Capture the cell that displays the provided text and extract its [X, Y] central coordinate. 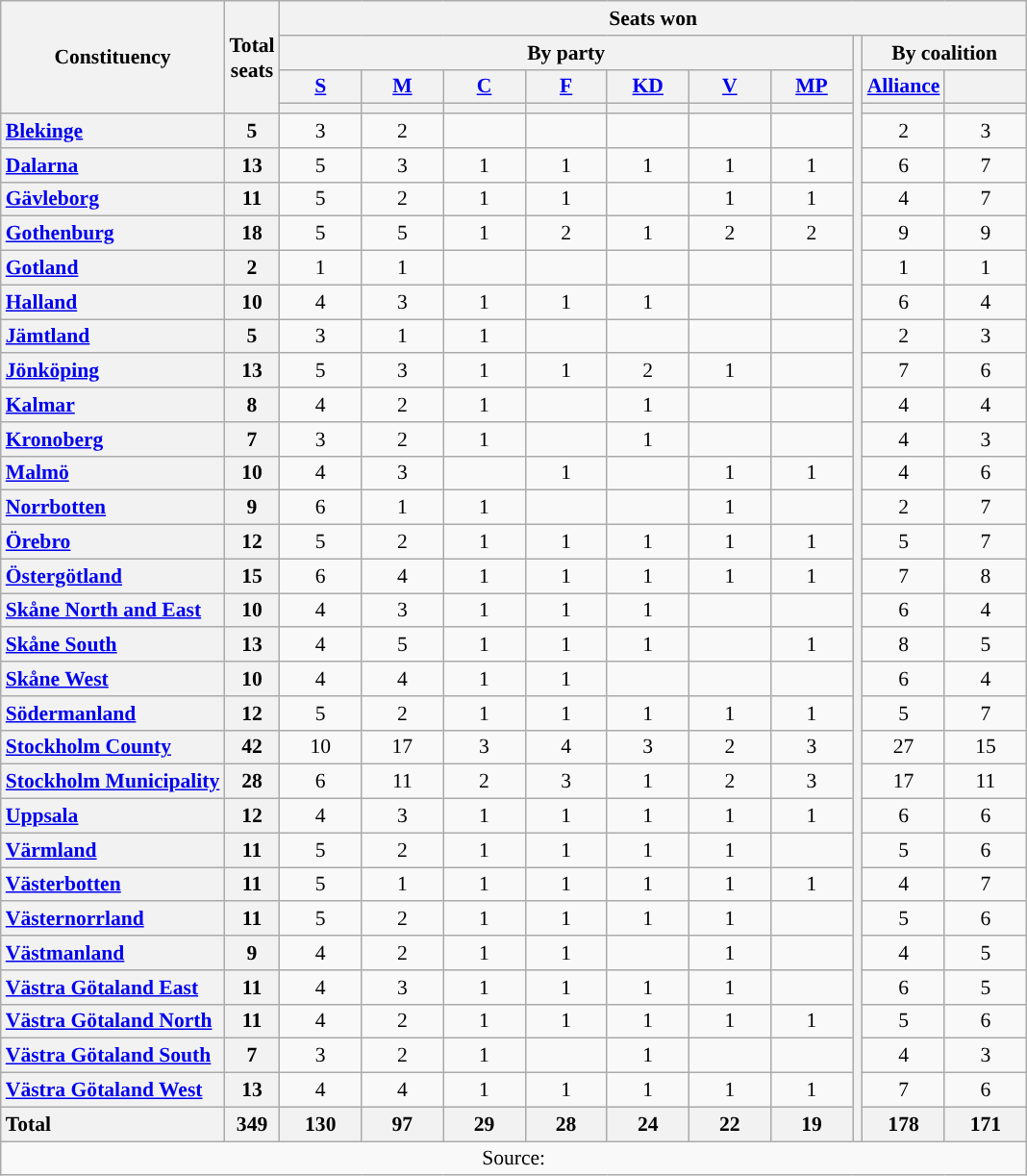
Halland [113, 302]
V [729, 87]
19 [812, 1124]
Alliance [904, 87]
Skåne South [113, 645]
Värmland [113, 850]
Kalmar [113, 405]
C [485, 87]
Östergötland [113, 576]
Jämtland [113, 337]
Västra Götaland North [113, 1021]
F [565, 87]
Skåne North and East [113, 611]
Stockholm Municipality [113, 782]
Seats won [654, 18]
171 [985, 1124]
By party [566, 53]
Uppsala [113, 816]
27 [904, 747]
349 [252, 1124]
97 [402, 1124]
42 [252, 747]
Dalarna [113, 165]
Södermanland [113, 713]
Gothenburg [113, 234]
178 [904, 1124]
S [321, 87]
Gävleborg [113, 199]
Total [113, 1124]
Jönköping [113, 371]
29 [485, 1124]
Stockholm County [113, 747]
Skåne West [113, 679]
130 [321, 1124]
Blekinge [113, 131]
Constituency [113, 58]
By coalition [944, 53]
18 [252, 234]
Västra Götaland South [113, 1056]
Norrbotten [113, 508]
Västmanland [113, 953]
Örebro [113, 542]
KD [648, 87]
Totalseats [252, 58]
Västra Götaland West [113, 1090]
Västerbotten [113, 885]
24 [648, 1124]
MP [812, 87]
Kronoberg [113, 439]
Malmö [113, 473]
Västra Götaland East [113, 988]
Gotland [113, 268]
M [402, 87]
22 [729, 1124]
Source: [513, 1159]
Västernorrland [113, 919]
